Extract the [x, y] coordinate from the center of the cell holding the provided text.  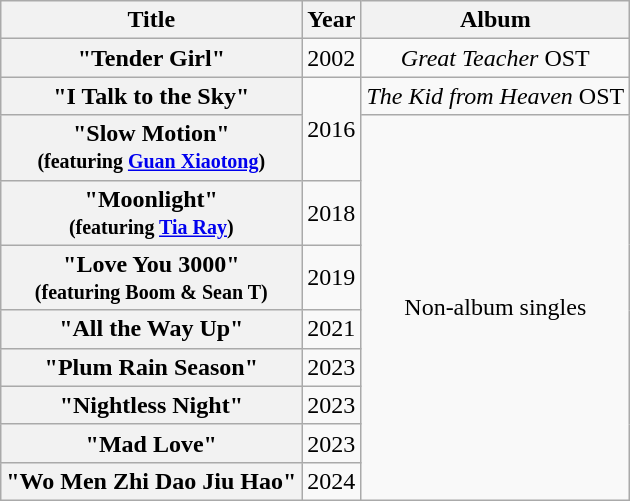
"Love You 3000" (featuring Boom & Sean T) [152, 278]
"Wo Men Zhi Dao Jiu Hao" [152, 481]
2024 [332, 481]
"Nightless Night" [152, 405]
Non-album singles [496, 308]
Great Teacher OST [496, 58]
"I Talk to the Sky" [152, 96]
"Tender Girl" [152, 58]
"Plum Rain Season" [152, 367]
2021 [332, 329]
"Mad Love" [152, 443]
The Kid from Heaven OST [496, 96]
Album [496, 20]
"All the Way Up" [152, 329]
"Slow Motion" (featuring Guan Xiaotong) [152, 148]
2002 [332, 58]
"Moonlight" (featuring Tia Ray) [152, 212]
Title [152, 20]
2019 [332, 278]
Year [332, 20]
2016 [332, 128]
2018 [332, 212]
